Determine the (X, Y) coordinate at the center of the cell enclosing the given text.  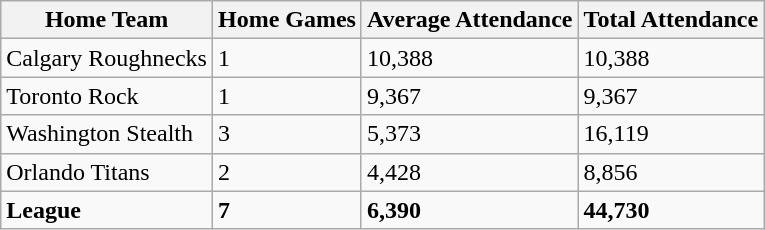
44,730 (671, 210)
6,390 (470, 210)
7 (286, 210)
3 (286, 134)
Home Team (107, 20)
Orlando Titans (107, 172)
Washington Stealth (107, 134)
16,119 (671, 134)
5,373 (470, 134)
4,428 (470, 172)
8,856 (671, 172)
Average Attendance (470, 20)
Toronto Rock (107, 96)
Total Attendance (671, 20)
Calgary Roughnecks (107, 58)
League (107, 210)
Home Games (286, 20)
2 (286, 172)
